Extract the [x, y] coordinate from the center of the cell holding the provided text.  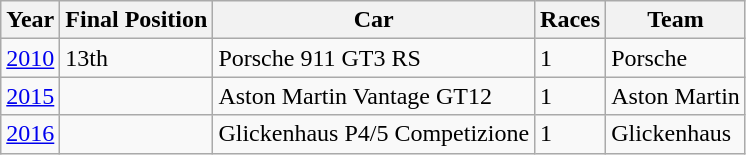
Races [570, 20]
Team [676, 20]
2010 [30, 58]
Aston Martin [676, 96]
2016 [30, 134]
Year [30, 20]
Glickenhaus [676, 134]
Porsche 911 GT3 RS [374, 58]
2015 [30, 96]
13th [136, 58]
Porsche [676, 58]
Glickenhaus P4/5 Competizione [374, 134]
Final Position [136, 20]
Car [374, 20]
Aston Martin Vantage GT12 [374, 96]
